From the cell containing the given text, extract its center point as (x, y) coordinate. 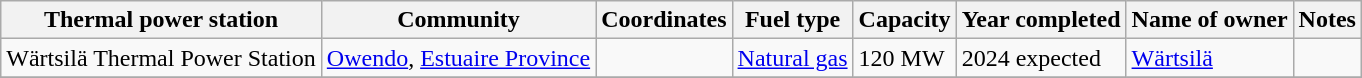
2024 expected (1041, 58)
Notes (1327, 20)
Owendo, Estuaire Province (458, 58)
Natural gas (792, 58)
Wärtsilä (1210, 58)
Thermal power station (162, 20)
Wärtsilä Thermal Power Station (162, 58)
120 MW (904, 58)
Year completed (1041, 20)
Capacity (904, 20)
Name of owner (1210, 20)
Coordinates (664, 20)
Community (458, 20)
Fuel type (792, 20)
